Scan for the cell matching the given text and deliver its (x, y) coordinate at center. 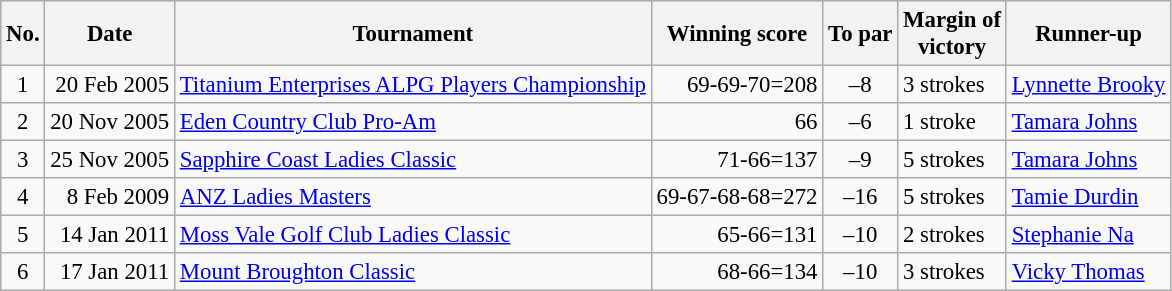
25 Nov 2005 (110, 160)
To par (860, 34)
1 stroke (952, 122)
3 (23, 160)
Stephanie Na (1088, 235)
65-66=131 (737, 235)
Margin ofvictory (952, 34)
20 Feb 2005 (110, 85)
20 Nov 2005 (110, 122)
66 (737, 122)
–8 (860, 85)
4 (23, 197)
Date (110, 34)
Runner-up (1088, 34)
No. (23, 34)
ANZ Ladies Masters (412, 197)
Sapphire Coast Ladies Classic (412, 160)
Tamie Durdin (1088, 197)
–10 (860, 235)
14 Jan 2011 (110, 235)
–9 (860, 160)
69-69-70=208 (737, 85)
–16 (860, 197)
69-67-68-68=272 (737, 197)
3 strokes (952, 85)
Tournament (412, 34)
Eden Country Club Pro-Am (412, 122)
8 Feb 2009 (110, 197)
–6 (860, 122)
Titanium Enterprises ALPG Players Championship (412, 85)
71-66=137 (737, 160)
Winning score (737, 34)
Moss Vale Golf Club Ladies Classic (412, 235)
1 (23, 85)
2 (23, 122)
5 (23, 235)
2 strokes (952, 235)
Lynnette Brooky (1088, 85)
